Provide the [x, y] coordinate of the cell's center where the given text is located.  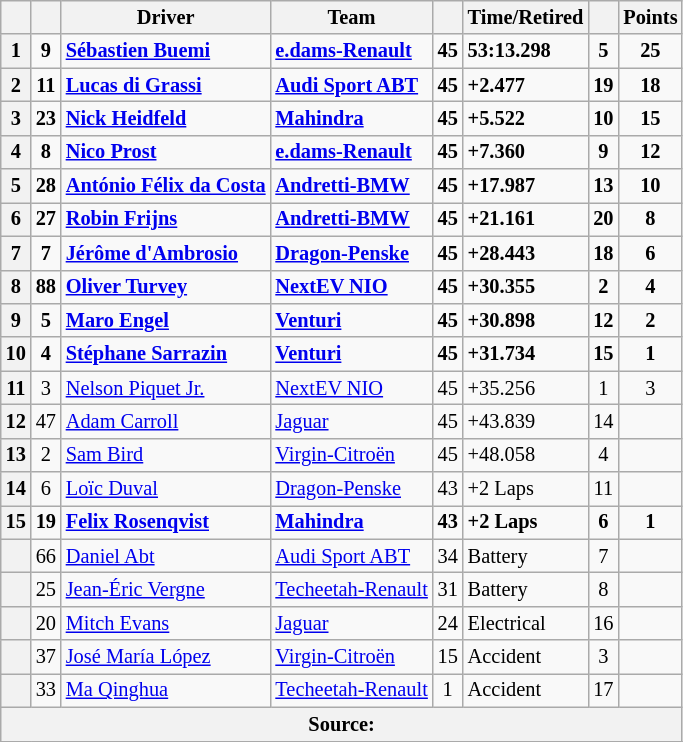
Mitch Evans [166, 623]
+21.161 [526, 219]
+2.477 [526, 85]
88 [46, 287]
Maro Engel [166, 320]
23 [46, 118]
53:13.298 [526, 51]
Daniel Abt [166, 556]
47 [46, 421]
Jérôme d'Ambrosio [166, 253]
66 [46, 556]
Time/Retired [526, 17]
16 [603, 623]
37 [46, 657]
28 [46, 186]
+17.987 [526, 186]
Sam Bird [166, 455]
+7.360 [526, 152]
33 [46, 690]
Jean-Éric Vergne [166, 589]
+31.734 [526, 354]
António Félix da Costa [166, 186]
Robin Frijns [166, 219]
34 [448, 556]
+28.443 [526, 253]
Sébastien Buemi [166, 51]
Nelson Piquet Jr. [166, 388]
Team [351, 17]
+30.355 [526, 287]
Lucas di Grassi [166, 85]
Nick Heidfeld [166, 118]
Electrical [526, 623]
Nico Prost [166, 152]
17 [603, 690]
Ma Qinghua [166, 690]
Loïc Duval [166, 489]
+35.256 [526, 388]
+30.898 [526, 320]
27 [46, 219]
Felix Rosenqvist [166, 522]
+43.839 [526, 421]
Stéphane Sarrazin [166, 354]
Points [650, 17]
Oliver Turvey [166, 287]
Driver [166, 17]
José María López [166, 657]
Adam Carroll [166, 421]
+48.058 [526, 455]
31 [448, 589]
+5.522 [526, 118]
Source: [342, 724]
24 [448, 623]
